Locate the cell with the specified text and output its (X, Y) center coordinate. 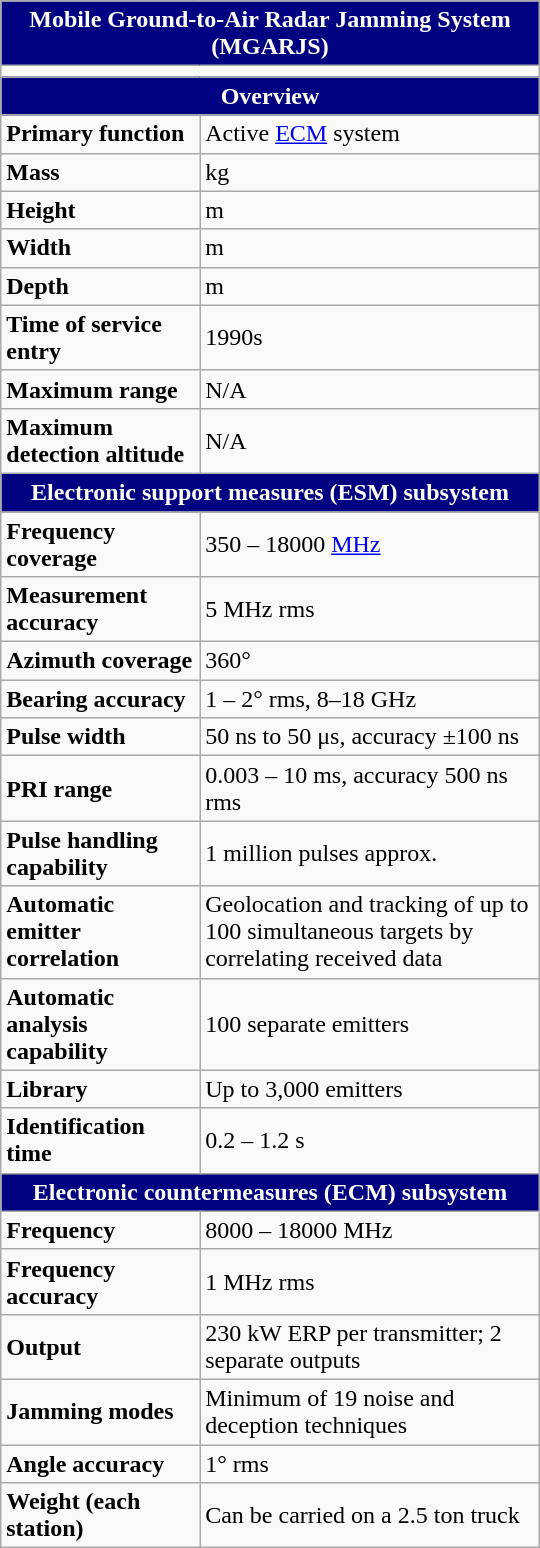
Geolocation and tracking of up to 100 simultaneous targets by correlating received data (370, 932)
Azimuth coverage (100, 661)
Width (100, 248)
100 separate emitters (370, 1024)
Mass (100, 172)
Frequency coverage (100, 544)
Angle accuracy (100, 1463)
Bearing accuracy (100, 699)
50 ns to 50 μs, accuracy ±100 ns (370, 737)
Depth (100, 286)
kg (370, 172)
Library (100, 1089)
Maximum range (100, 389)
360° (370, 661)
Frequency accuracy (100, 1282)
Active ECM system (370, 134)
Maximum detection altitude (100, 440)
230 kW ERP per transmitter; 2 separate outputs (370, 1346)
1° rms (370, 1463)
Automatic emitter correlation (100, 932)
Output (100, 1346)
Electronic countermeasures (ECM) subsystem (270, 1192)
5 MHz rms (370, 610)
Automatic analysis capability (100, 1024)
8000 – 18000 MHz (370, 1230)
Identification time (100, 1140)
Weight (each station) (100, 1516)
Pulse width (100, 737)
0.003 – 10 ms, accuracy 500 ns rms (370, 788)
Height (100, 210)
350 – 18000 MHz (370, 544)
1 million pulses approx. (370, 854)
PRI range (100, 788)
Primary function (100, 134)
Pulse handling capability (100, 854)
1 MHz rms (370, 1282)
Time of service entry (100, 338)
Jamming modes (100, 1412)
Electronic support measures (ESM) subsystem (270, 492)
Mobile Ground-to-Air Radar Jamming System (MGARJS) (270, 34)
Minimum of 19 noise and deception techniques (370, 1412)
Frequency (100, 1230)
0.2 – 1.2 s (370, 1140)
Overview (270, 96)
Can be carried on a 2.5 ton truck (370, 1516)
1 – 2° rms, 8–18 GHz (370, 699)
Up to 3,000 emitters (370, 1089)
1990s (370, 338)
Measurement accuracy (100, 610)
